Find where the given text appears and provide that cell's center as [X, Y] coordinate. 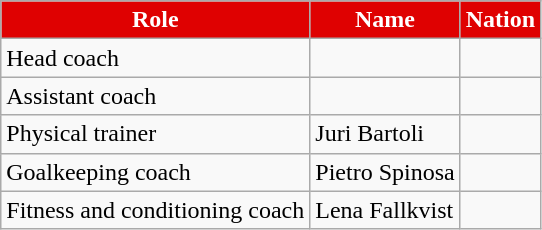
Assistant coach [156, 96]
Nation [500, 20]
Role [156, 20]
Name [385, 20]
Pietro Spinosa [385, 172]
Juri Bartoli [385, 134]
Physical trainer [156, 134]
Goalkeeping coach [156, 172]
Lena Fallkvist [385, 210]
Fitness and conditioning coach [156, 210]
Head coach [156, 58]
